Return (x, y) of the center of cell containing provided text 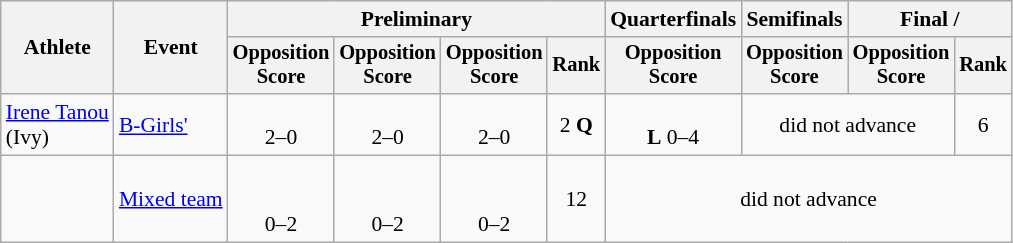
L 0–4 (673, 124)
B-Girls' (171, 124)
Athlete (58, 48)
Mixed team (171, 200)
Semifinals (794, 19)
Final / (930, 19)
Quarterfinals (673, 19)
12 (576, 200)
6 (983, 124)
Preliminary (416, 19)
2 Q (576, 124)
Event (171, 48)
Irene Tanou(Ivy) (58, 124)
